From the cell containing the given text, extract its center point as [X, Y] coordinate. 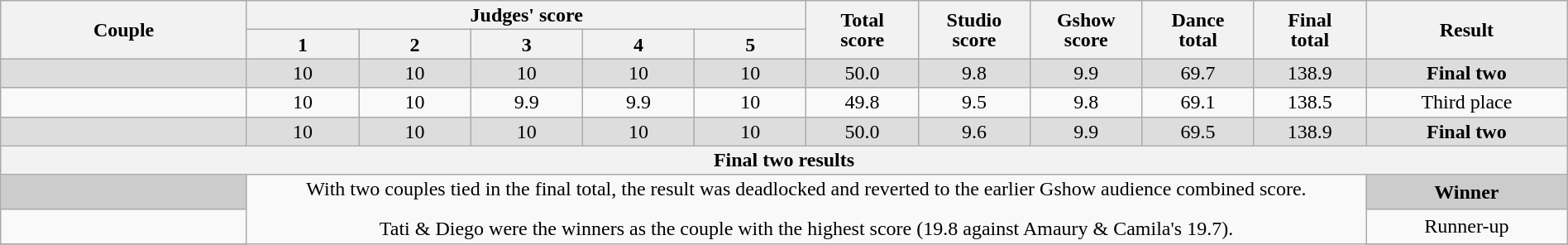
5 [751, 45]
2 [415, 45]
Winner [1467, 192]
Judges' score [526, 15]
Gshowscore [1087, 30]
Dancetotal [1198, 30]
Result [1467, 30]
Final two results [784, 161]
138.5 [1310, 103]
Runner-up [1467, 227]
9.5 [974, 103]
69.7 [1198, 73]
Studioscore [974, 30]
49.8 [862, 103]
9.6 [974, 131]
Couple [124, 30]
Totalscore [862, 30]
69.1 [1198, 103]
69.5 [1198, 131]
3 [526, 45]
1 [303, 45]
Finaltotal [1310, 30]
4 [638, 45]
Third place [1467, 103]
